Capture the cell that displays the provided text and extract its (x, y) central coordinate. 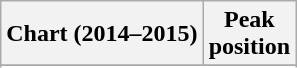
Chart (2014–2015) (102, 34)
Peakposition (249, 34)
